Determine the (X, Y) coordinate at the center of the cell enclosing the given text.  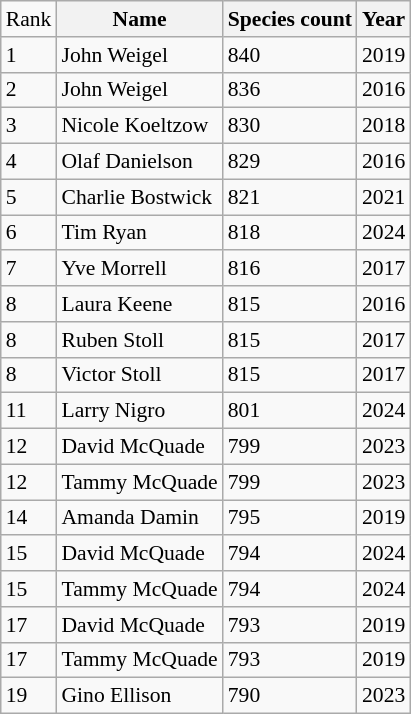
795 (290, 518)
Species count (290, 19)
790 (290, 696)
816 (290, 269)
Ruben Stoll (139, 340)
Rank (29, 19)
Nicole Koeltzow (139, 126)
Larry Nigro (139, 411)
Name (139, 19)
Amanda Damin (139, 518)
Yve Morrell (139, 269)
6 (29, 233)
2021 (384, 197)
829 (290, 162)
840 (290, 55)
Victor Stoll (139, 375)
19 (29, 696)
Laura Keene (139, 304)
7 (29, 269)
5 (29, 197)
Gino Ellison (139, 696)
818 (290, 233)
1 (29, 55)
Tim Ryan (139, 233)
836 (290, 90)
14 (29, 518)
4 (29, 162)
Year (384, 19)
821 (290, 197)
830 (290, 126)
11 (29, 411)
2 (29, 90)
Olaf Danielson (139, 162)
2018 (384, 126)
801 (290, 411)
Charlie Bostwick (139, 197)
3 (29, 126)
